Pinpoint the cell where the given text exists, returning its (x, y) midpoint coordinate. 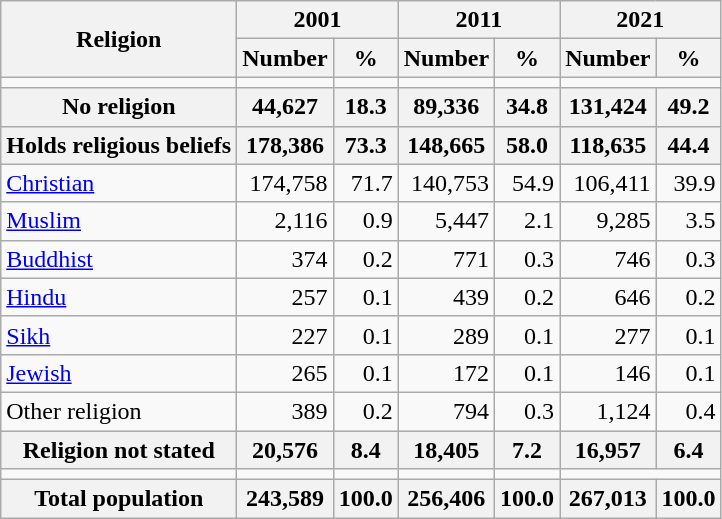
18,405 (446, 449)
243,589 (285, 499)
174,758 (285, 183)
178,386 (285, 145)
34.8 (528, 107)
2,116 (285, 221)
746 (608, 259)
89,336 (446, 107)
Buddhist (119, 259)
18.3 (366, 107)
277 (608, 335)
58.0 (528, 145)
6.4 (688, 449)
374 (285, 259)
9,285 (608, 221)
257 (285, 297)
265 (285, 373)
20,576 (285, 449)
44,627 (285, 107)
No religion (119, 107)
148,665 (446, 145)
439 (446, 297)
54.9 (528, 183)
73.3 (366, 145)
146 (608, 373)
2001 (318, 20)
44.4 (688, 145)
771 (446, 259)
Christian (119, 183)
2021 (640, 20)
267,013 (608, 499)
16,957 (608, 449)
106,411 (608, 183)
Jewish (119, 373)
Muslim (119, 221)
0.9 (366, 221)
2011 (478, 20)
71.7 (366, 183)
8.4 (366, 449)
7.2 (528, 449)
118,635 (608, 145)
Religion not stated (119, 449)
Hindu (119, 297)
5,447 (446, 221)
Sikh (119, 335)
Total population (119, 499)
227 (285, 335)
131,424 (608, 107)
389 (285, 411)
2.1 (528, 221)
646 (608, 297)
3.5 (688, 221)
49.2 (688, 107)
1,124 (608, 411)
39.9 (688, 183)
140,753 (446, 183)
256,406 (446, 499)
0.4 (688, 411)
172 (446, 373)
794 (446, 411)
Religion (119, 39)
Holds religious beliefs (119, 145)
Other religion (119, 411)
289 (446, 335)
